Provide the (X, Y) coordinate of the cell's center where the given text is located.  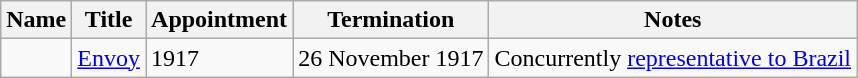
Appointment (220, 20)
Envoy (109, 58)
26 November 1917 (391, 58)
Name (36, 20)
Termination (391, 20)
Concurrently representative to Brazil (673, 58)
Notes (673, 20)
1917 (220, 58)
Title (109, 20)
